Find where the given text appears and provide that cell's center as [x, y] coordinate. 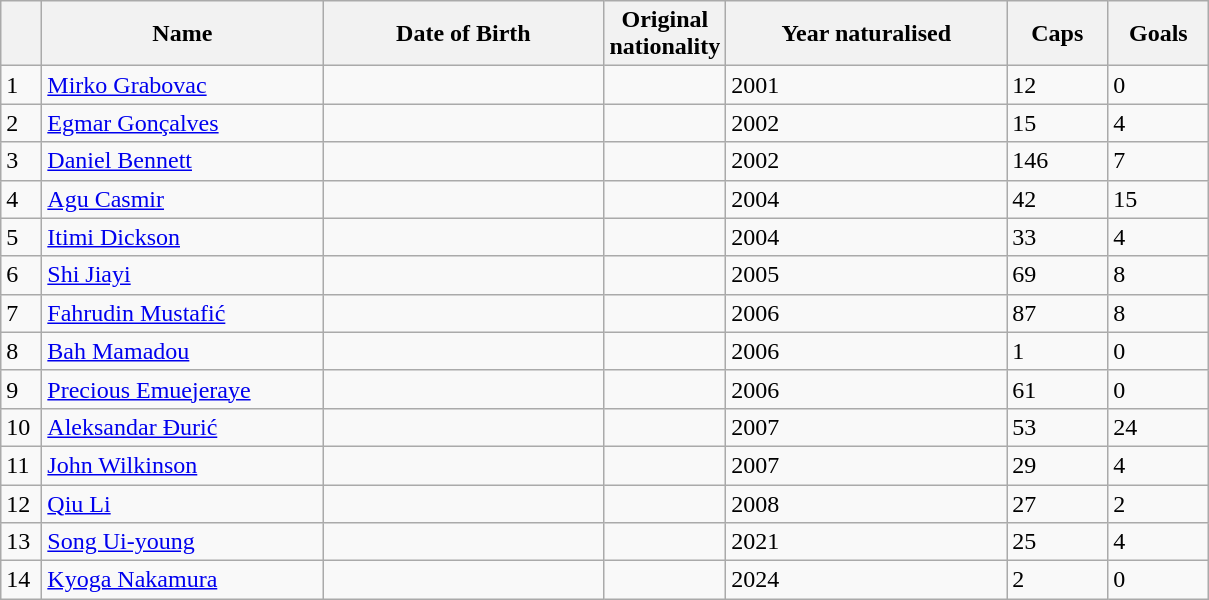
29 [1058, 465]
10 [22, 427]
Bah Mamadou [182, 351]
69 [1058, 275]
146 [1058, 161]
14 [22, 580]
9 [22, 389]
Shi Jiayi [182, 275]
Mirko Grabovac [182, 85]
11 [22, 465]
Qiu Li [182, 503]
25 [1058, 542]
Date of Birth [464, 34]
Agu Casmir [182, 199]
Year naturalised [866, 34]
42 [1058, 199]
2021 [866, 542]
2008 [866, 503]
33 [1058, 237]
5 [22, 237]
2005 [866, 275]
Caps [1058, 34]
13 [22, 542]
Original nationality [665, 34]
Goals [1158, 34]
Precious Emuejeraye [182, 389]
John Wilkinson [182, 465]
2024 [866, 580]
87 [1058, 313]
Song Ui-young [182, 542]
Daniel Bennett [182, 161]
Egmar Gonçalves [182, 123]
Name [182, 34]
2001 [866, 85]
24 [1158, 427]
Kyoga Nakamura [182, 580]
3 [22, 161]
Fahrudin Mustafić [182, 313]
53 [1058, 427]
6 [22, 275]
61 [1058, 389]
27 [1058, 503]
Aleksandar Đurić [182, 427]
Itimi Dickson [182, 237]
